Determine the [x, y] coordinate at the center of the cell enclosing the given text.  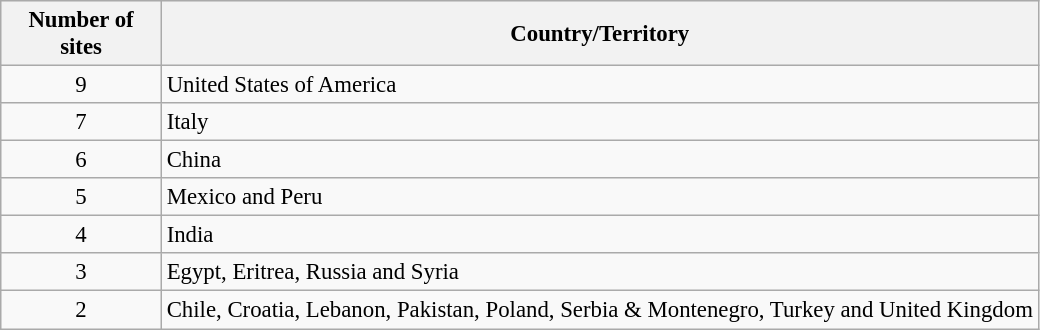
4 [82, 235]
3 [82, 272]
Egypt, Eritrea, Russia and Syria [600, 272]
2 [82, 310]
9 [82, 84]
Italy [600, 122]
Number of sites [82, 34]
Mexico and Peru [600, 197]
China [600, 160]
Country/Territory [600, 34]
7 [82, 122]
United States of America [600, 84]
6 [82, 160]
5 [82, 197]
India [600, 235]
Chile, Croatia, Lebanon, Pakistan, Poland, Serbia & Montenegro, Turkey and United Kingdom [600, 310]
